Pinpoint the cell where the given text exists, returning its [x, y] midpoint coordinate. 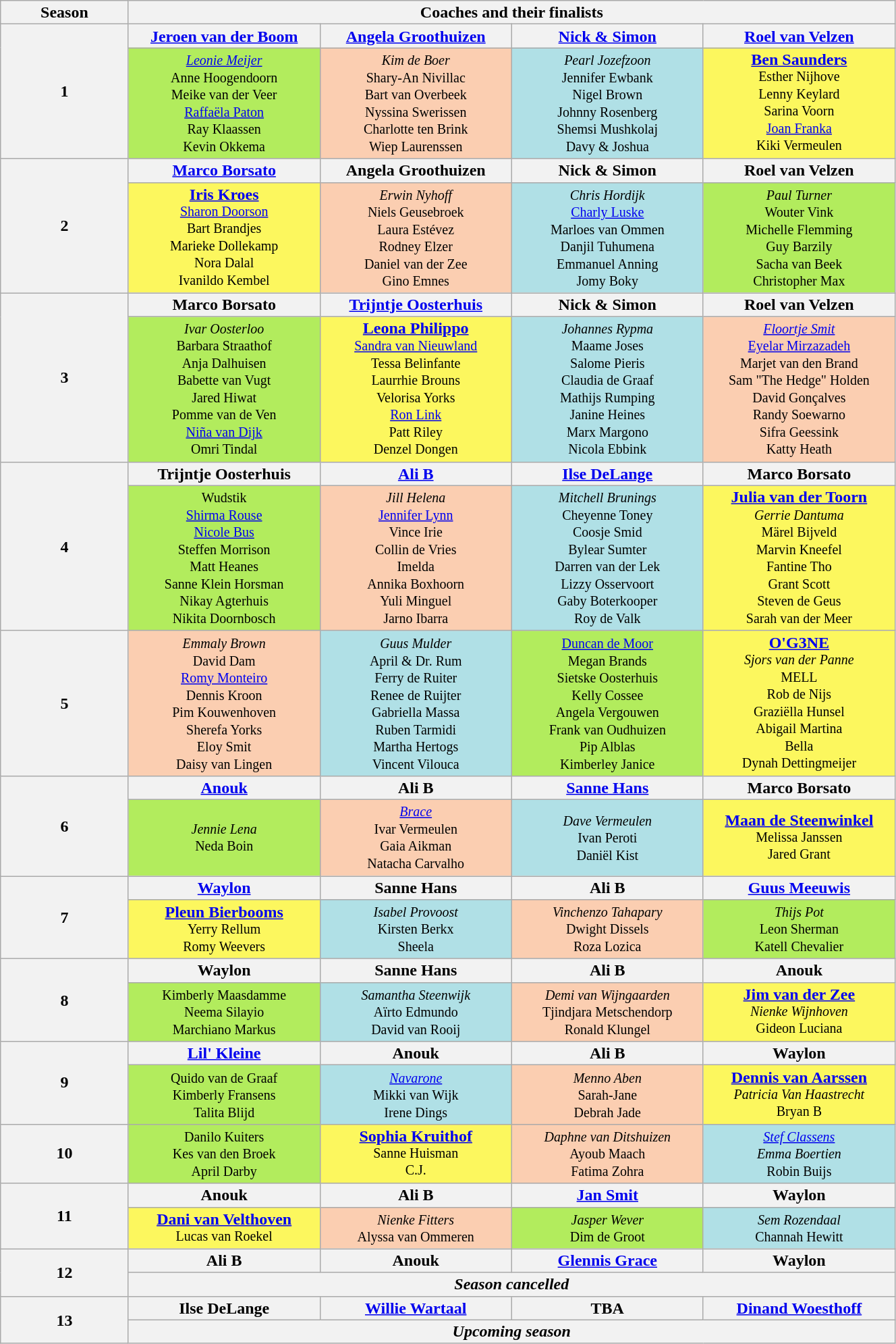
Julia van der ToornGerrie DantumaMärel BijveldMarvin KneefelFantine ThoGrant ScottSteven de GeusSarah van der Meer [799, 558]
Quido van de GraafKimberly FransensTalita Blijd [224, 1095]
Upcoming season [511, 1331]
Coaches and their finalists [511, 12]
Ben SaundersEsther NijhoveLenny KeylardSarina VoornJoan FrankaKiki Vermeulen [799, 103]
13 [65, 1320]
Season [65, 12]
Iris KroesSharon DoorsonBart BrandjesMarieke DollekampNora DalalIvanildo Kembel [224, 238]
Erwin NyhoffNiels GeusebroekLaura EstévezRodney ElzerDaniel van der ZeeGino Emnes [416, 238]
11 [65, 1216]
Duncan de MoorMegan BrandsSietske OosterhuisKelly CosseeAngela VergouwenFrank van OudhuizenPip AlblasKimberley Janice [607, 703]
Stef ClassensEmma BoertienRobin Buijs [799, 1154]
Guus MulderApril & Dr. RumFerry de RuiterRenee de RuijterGabriella MassaRuben TarmidiMartha HertogsVincent Vilouca [416, 703]
Dinand Woesthoff [799, 1308]
Demi van WijngaardenTjindjara MetschendorpRonald Klungel [607, 1012]
Isabel ProvoostKirsten BerkxSheela [416, 930]
BraceIvar VermeulenGaia AikmanNatacha Carvalho [416, 837]
Jasper WeverDim de Groot [607, 1228]
Chris HordijkCharly LuskeMarloes van OmmenDanjil TuhumenaEmmanuel AnningJomy Boky [607, 238]
Menno AbenSarah-JaneDebrah Jade [607, 1095]
8 [65, 1000]
Jennie LenaNeda Boin [224, 837]
Sem RozendaalChannah Hewitt [799, 1228]
WudstikShirma RouseNicole BusSteffen MorrisonMatt HeanesSanne Klein HorsmanNikay AgterhuisNikita Doornbosch [224, 558]
6 [65, 826]
Thijs PotLeon ShermanKatell Chevalier [799, 930]
Mitchell BruningsCheyenne ToneyCoosje SmidBylear SumterDarren van der LekLizzy OsservoortGaby BoterkooperRoy de Valk [607, 558]
Floortje SmitEyelar MirzazadehMarjet van den BrandSam "The Hedge" HoldenDavid GonçalvesRandy SoewarnoSifra GeessinkKatty Heath [799, 389]
12 [65, 1272]
Dani van VelthovenLucas van Roekel [224, 1228]
5 [65, 703]
Season cancelled [511, 1284]
Vinchenzo TahaparyDwight DisselsRoza Lozica [607, 930]
Pleun BierboomsYerry RellumRomy Weevers [224, 930]
Dennis van AarssenPatricia Van HaastrechtBryan B [799, 1095]
7 [65, 918]
4 [65, 546]
Sophia KruithofSanne HuismanC.J. [416, 1154]
Paul TurnerWouter VinkMichelle FlemmingGuy BarzilySacha van BeekChristopher Max [799, 238]
Jim van der ZeeNienke WijnhovenGideon Luciana [799, 1012]
Ivar OosterlooBarbara StraathofAnja DalhuisenBabette van VugtJared HiwatPomme van de VenNiña van DijkOmri Tindal [224, 389]
Dave VermeulenIvan PerotiDaniël Kist [607, 837]
Kim de BoerShary-An NivillacBart van OverbeekNyssina SwerissenCharlotte ten BrinkWiep Laurenssen [416, 103]
Lil' Kleine [224, 1053]
Leonie MeijerAnne HoogendoornMeike van der VeerRaffaëla PatonRay KlaassenKevin Okkema [224, 103]
TBA [607, 1308]
Jan Smit [607, 1195]
Emmaly BrownDavid DamRomy MonteiroDennis KroonPim KouwenhovenSherefa YorksEloy SmitDaisy van Lingen [224, 703]
Jeroen van der Boom [224, 36]
Samantha SteenwijkAïrto EdmundoDavid van Rooij [416, 1012]
2 [65, 225]
O'G3NESjors van der PanneMELLRob de NijsGraziëlla HunselAbigail MartinaBellaDynah Dettingmeijer [799, 703]
Danilo KuitersKes van den BroekApril Darby [224, 1154]
Glennis Grace [607, 1261]
3 [65, 377]
Johannes RypmaMaame JosesSalome PierisClaudia de GraafMathijs RumpingJanine HeinesMarx MargonoNicola Ebbink [607, 389]
Daphne van DitshuizenAyoub Maach Fatima Zohra [607, 1154]
Willie Wartaal [416, 1308]
Guus Meeuwis [799, 888]
Pearl JozefzoonJennifer EwbankNigel BrownJohnny RosenbergShemsi MushkolajDavy & Joshua [607, 103]
Nienke FittersAlyssa van Ommeren [416, 1228]
Leona PhilippoSandra van NieuwlandTessa BelinfanteLaurrhie BrounsVelorisa YorksRon LinkPatt RileyDenzel Dongen [416, 389]
Kimberly MaasdammeNeema SilayioMarchiano Markus [224, 1012]
9 [65, 1083]
Maan de SteenwinkelMelissa JanssenJared Grant [799, 837]
10 [65, 1154]
NavaroneMikki van WijkIrene Dings [416, 1095]
1 [65, 92]
Jill HelenaJennifer LynnVince IrieCollin de VriesImeldaAnnika BoxhoornYuli MinguelJarno Ibarra [416, 558]
